Pinpoint the cell where the given text exists, returning its [x, y] midpoint coordinate. 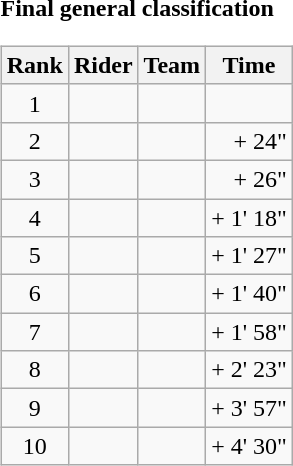
+ 1' 18" [250, 217]
6 [34, 294]
10 [34, 446]
1 [34, 103]
5 [34, 256]
9 [34, 408]
Rider [103, 65]
8 [34, 370]
+ 26" [250, 179]
Rank [34, 65]
+ 3' 57" [250, 408]
+ 1' 27" [250, 256]
2 [34, 141]
+ 24" [250, 141]
7 [34, 332]
Team [172, 65]
+ 2' 23" [250, 370]
4 [34, 217]
3 [34, 179]
+ 4' 30" [250, 446]
+ 1' 58" [250, 332]
+ 1' 40" [250, 294]
Time [250, 65]
